Detect which cell encompasses the target text, then output its [X, Y] center coordinate. 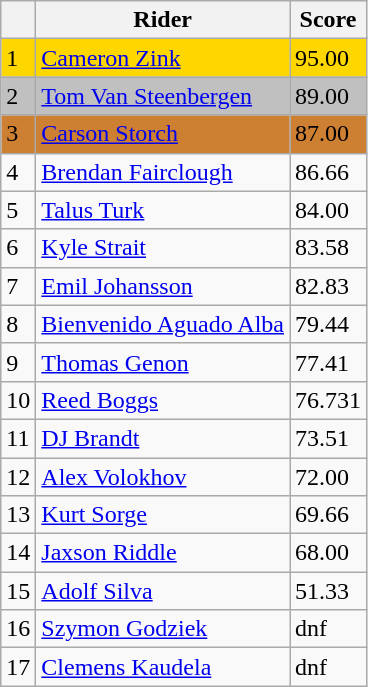
Thomas Genon [163, 362]
Szymon Godziek [163, 629]
12 [18, 477]
79.44 [328, 324]
Carson Storch [163, 134]
1 [18, 58]
Bienvenido Aguado Alba [163, 324]
77.41 [328, 362]
3 [18, 134]
5 [18, 210]
Adolf Silva [163, 591]
69.66 [328, 515]
Jaxson Riddle [163, 553]
8 [18, 324]
11 [18, 438]
13 [18, 515]
68.00 [328, 553]
Score [328, 20]
4 [18, 172]
Alex Volokhov [163, 477]
Reed Boggs [163, 400]
2 [18, 96]
73.51 [328, 438]
6 [18, 248]
76.731 [328, 400]
9 [18, 362]
16 [18, 629]
15 [18, 591]
Talus Turk [163, 210]
17 [18, 667]
86.66 [328, 172]
87.00 [328, 134]
DJ Brandt [163, 438]
51.33 [328, 591]
82.83 [328, 286]
Tom Van Steenbergen [163, 96]
83.58 [328, 248]
Cameron Zink [163, 58]
Rider [163, 20]
7 [18, 286]
95.00 [328, 58]
Kyle Strait [163, 248]
Brendan Fairclough [163, 172]
84.00 [328, 210]
Clemens Kaudela [163, 667]
Kurt Sorge [163, 515]
Emil Johansson [163, 286]
89.00 [328, 96]
72.00 [328, 477]
10 [18, 400]
14 [18, 553]
